Search for the cell housing the specified text and yield its [X, Y] center coordinate. 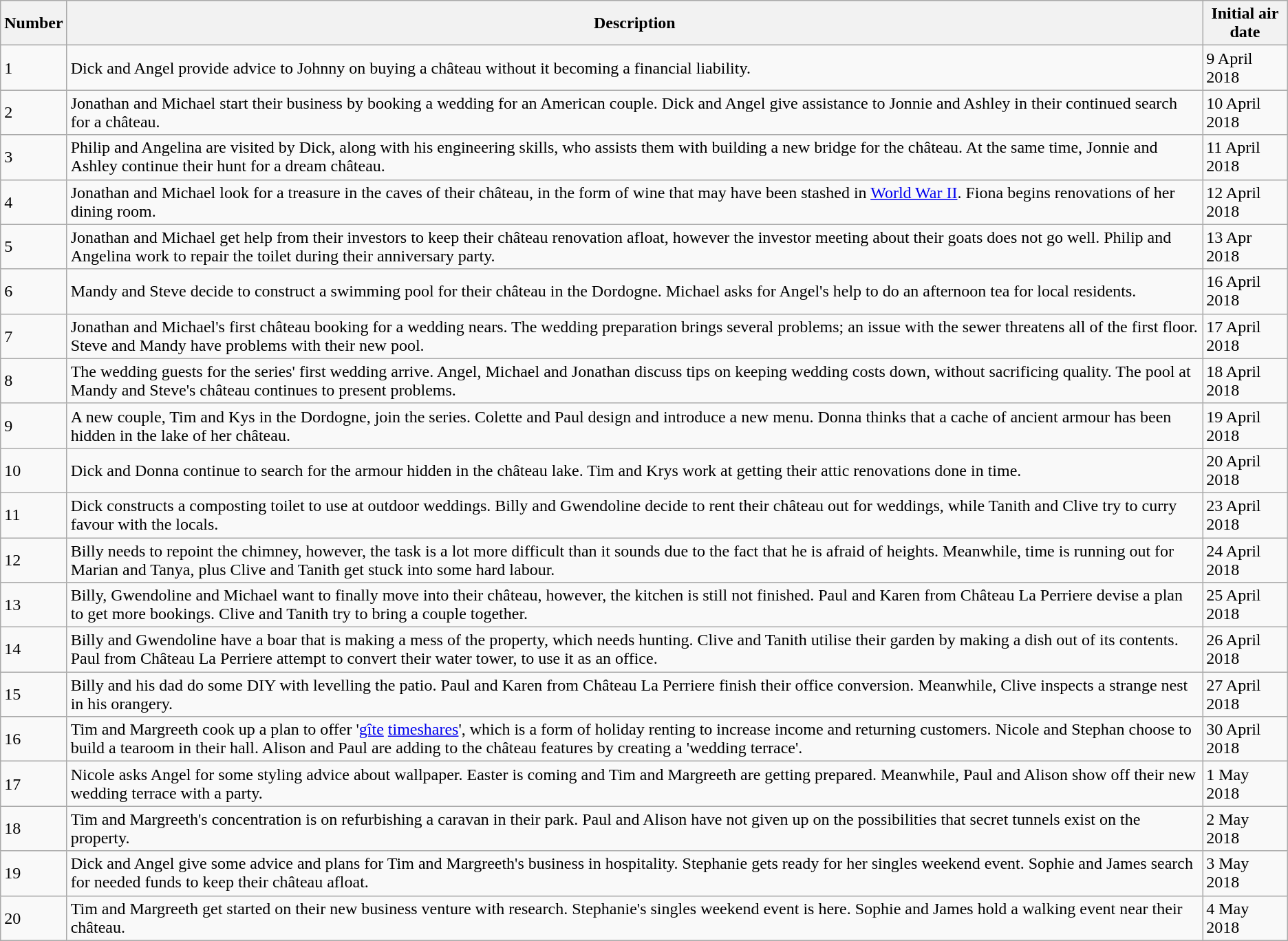
2 May 2018 [1245, 828]
19 April 2018 [1245, 425]
12 April 2018 [1245, 202]
3 [34, 157]
1 [34, 67]
10 April 2018 [1245, 113]
5 [34, 246]
23 April 2018 [1245, 515]
10 [34, 470]
30 April 2018 [1245, 739]
Dick and Angel provide advice to Johnny on buying a château without it becoming a financial liability. [634, 67]
13 Apr 2018 [1245, 246]
Initial air date [1245, 23]
16 April 2018 [1245, 292]
7 [34, 336]
13 [34, 605]
1 May 2018 [1245, 784]
20 April 2018 [1245, 470]
11 [34, 515]
4 May 2018 [1245, 918]
15 [34, 695]
17 [34, 784]
24 April 2018 [1245, 560]
2 [34, 113]
17 April 2018 [1245, 336]
14 [34, 649]
25 April 2018 [1245, 605]
9 April 2018 [1245, 67]
27 April 2018 [1245, 695]
Number [34, 23]
6 [34, 292]
18 [34, 828]
9 [34, 425]
Description [634, 23]
4 [34, 202]
8 [34, 381]
18 April 2018 [1245, 381]
26 April 2018 [1245, 649]
12 [34, 560]
11 April 2018 [1245, 157]
3 May 2018 [1245, 874]
19 [34, 874]
Dick and Donna continue to search for the armour hidden in the château lake. Tim and Krys work at getting their attic renovations done in time. [634, 470]
16 [34, 739]
20 [34, 918]
